Pinpoint the cell where the given text exists, returning its [X, Y] midpoint coordinate. 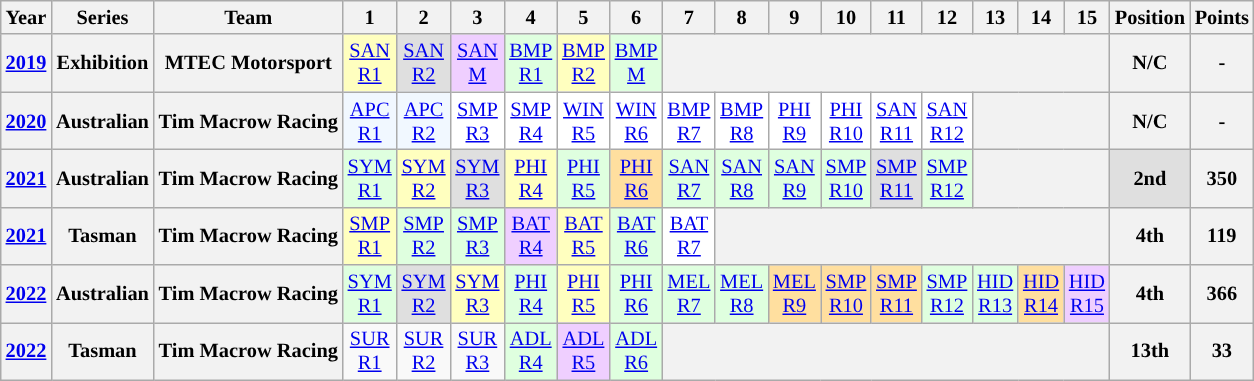
SANR7 [690, 178]
SANR8 [742, 178]
33 [1222, 351]
SURR2 [424, 351]
6 [636, 17]
SANR12 [947, 121]
MTEC Motorsport [248, 63]
SMPR4 [530, 121]
ADLR6 [636, 351]
BATR6 [636, 236]
7 [690, 17]
Year [26, 17]
Team [248, 17]
BMPM [636, 63]
SURR3 [477, 351]
APCR1 [370, 121]
WINR5 [584, 121]
350 [1222, 178]
MELR7 [690, 294]
2020 [26, 121]
2019 [26, 63]
BMPR2 [584, 63]
Series [102, 17]
WINR6 [636, 121]
SANR2 [424, 63]
ADLR5 [584, 351]
10 [846, 17]
13 [995, 17]
APCR2 [424, 121]
PHIR10 [846, 121]
2 [424, 17]
MELR8 [742, 294]
HIDR13 [995, 294]
2nd [1150, 178]
119 [1222, 236]
MELR9 [794, 294]
SMPR2 [424, 236]
SMPR1 [370, 236]
4 [530, 17]
9 [794, 17]
PHIR9 [794, 121]
BATR4 [530, 236]
Position [1150, 17]
SANM [477, 63]
HIDR14 [1041, 294]
12 [947, 17]
11 [896, 17]
ADLR4 [530, 351]
SURR1 [370, 351]
BMPR7 [690, 121]
15 [1087, 17]
5 [584, 17]
14 [1041, 17]
Exhibition [102, 63]
SANR11 [896, 121]
8 [742, 17]
HIDR15 [1087, 294]
BMPR1 [530, 63]
BATR5 [584, 236]
SANR9 [794, 178]
BATR7 [690, 236]
13th [1150, 351]
366 [1222, 294]
1 [370, 17]
BMPR8 [742, 121]
Points [1222, 17]
SANR1 [370, 63]
3 [477, 17]
